Search for the cell housing the specified text and yield its [X, Y] center coordinate. 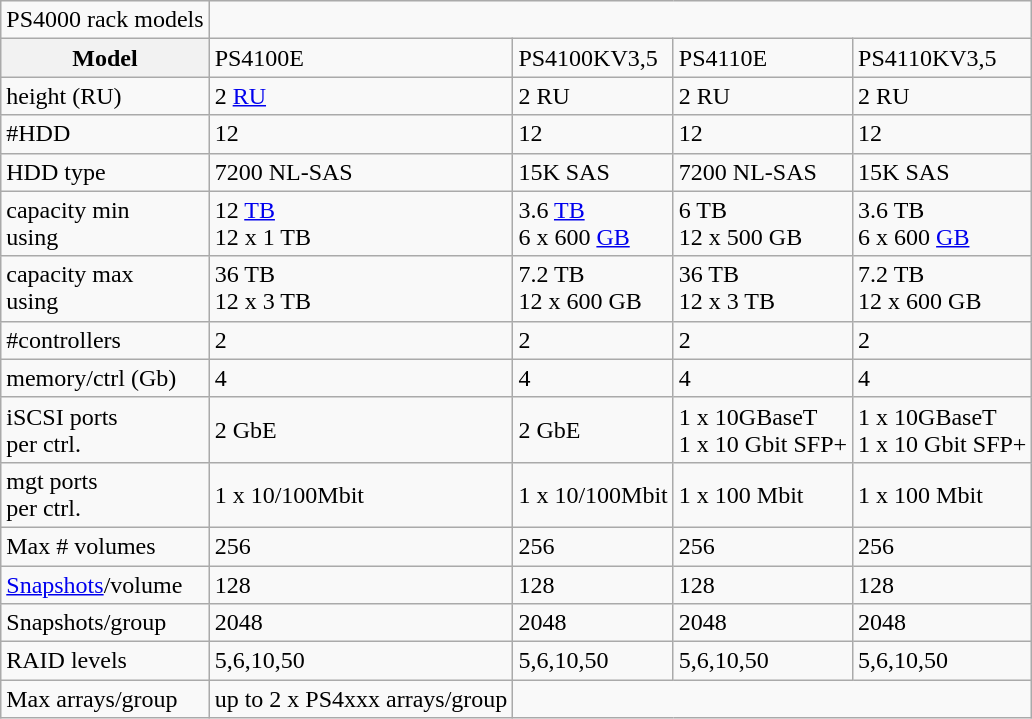
#HDD [105, 134]
12 TB12 x 1 TB [361, 224]
HDD type [105, 172]
#controllers [105, 340]
capacity minusing [105, 224]
capacity maxusing [105, 288]
memory/ctrl (Gb) [105, 378]
Max # volumes [105, 546]
mgt portsper ctrl. [105, 494]
PS4110KV3,5 [942, 58]
PS4100KV3,5 [593, 58]
iSCSI portsper ctrl. [105, 430]
PS4000 rack models [105, 20]
Model [105, 58]
RAID levels [105, 661]
PS4110E [762, 58]
height (RU) [105, 96]
Max arrays/group [105, 699]
Snapshots/group [105, 623]
PS4100E [361, 58]
6 TB12 x 500 GB [762, 224]
up to 2 x PS4xxx arrays/group [361, 699]
Snapshots/volume [105, 585]
